Locate the cell with the specified text and output its (X, Y) center coordinate. 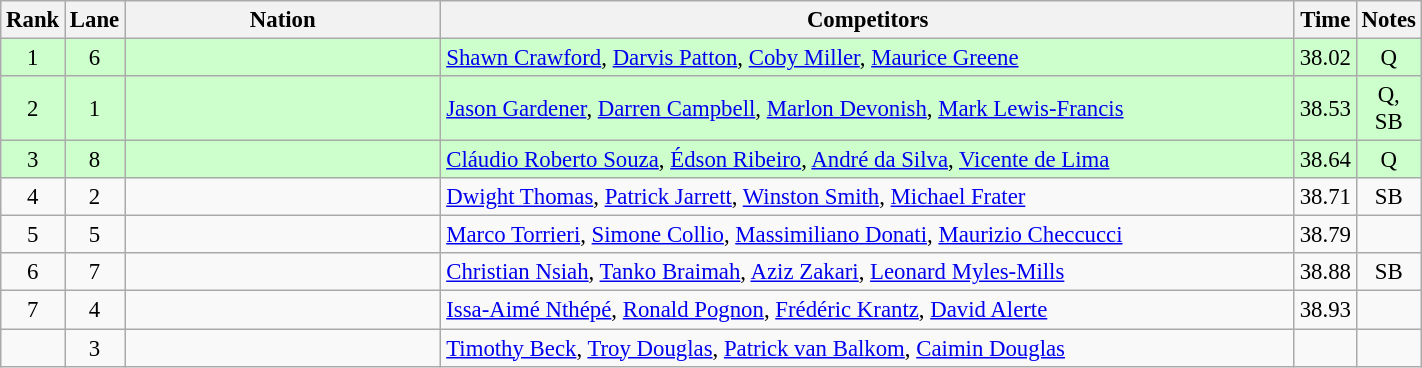
Timothy Beck, Troy Douglas, Patrick van Balkom, Caimin Douglas (868, 348)
Time (1325, 20)
38.53 (1325, 108)
Lane (95, 20)
8 (95, 160)
Jason Gardener, Darren Campbell, Marlon Devonish, Mark Lewis-Francis (868, 108)
38.88 (1325, 273)
Issa-Aimé Nthépé, Ronald Pognon, Frédéric Krantz, David Alerte (868, 310)
38.02 (1325, 58)
Rank (33, 20)
38.71 (1325, 197)
38.79 (1325, 235)
Marco Torrieri, Simone Collio, Massimiliano Donati, Maurizio Checcucci (868, 235)
Shawn Crawford, Darvis Patton, Coby Miller, Maurice Greene (868, 58)
Notes (1388, 20)
Cláudio Roberto Souza, Édson Ribeiro, André da Silva, Vicente de Lima (868, 160)
Dwight Thomas, Patrick Jarrett, Winston Smith, Michael Frater (868, 197)
38.93 (1325, 310)
Christian Nsiah, Tanko Braimah, Aziz Zakari, Leonard Myles-Mills (868, 273)
Nation (283, 20)
Competitors (868, 20)
Q, SB (1388, 108)
38.64 (1325, 160)
